Extract the [X, Y] coordinate from the center of the cell holding the provided text.  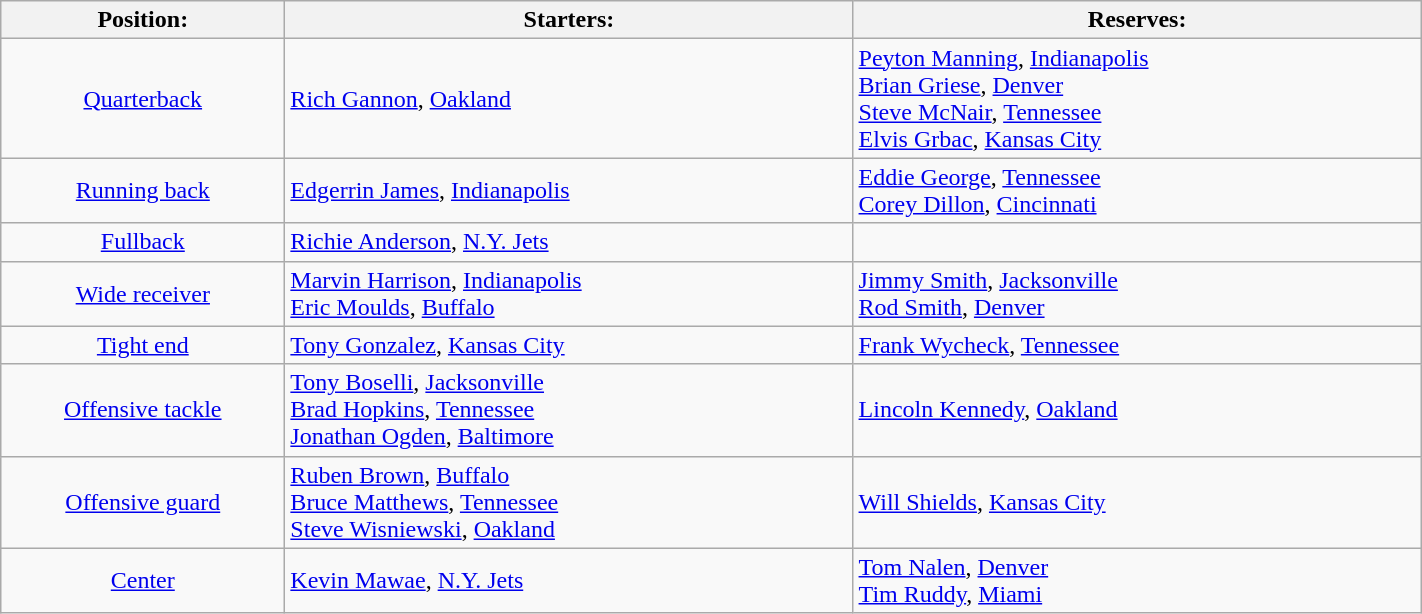
Kevin Mawae, N.Y. Jets [569, 580]
Position: [143, 20]
Reserves: [1137, 20]
Tom Nalen, Denver Tim Ruddy, Miami [1137, 580]
Peyton Manning, Indianapolis Brian Griese, Denver Steve McNair, Tennessee Elvis Grbac, Kansas City [1137, 98]
Ruben Brown, Buffalo Bruce Matthews, Tennessee Steve Wisniewski, Oakland [569, 502]
Center [143, 580]
Fullback [143, 242]
Tony Gonzalez, Kansas City [569, 345]
Tony Boselli, Jacksonville Brad Hopkins, Tennessee Jonathan Ogden, Baltimore [569, 410]
Will Shields, Kansas City [1137, 502]
Eddie George, Tennessee Corey Dillon, Cincinnati [1137, 190]
Richie Anderson, N.Y. Jets [569, 242]
Rich Gannon, Oakland [569, 98]
Offensive guard [143, 502]
Frank Wycheck, Tennessee [1137, 345]
Wide receiver [143, 294]
Quarterback [143, 98]
Running back [143, 190]
Jimmy Smith, Jacksonville Rod Smith, Denver [1137, 294]
Tight end [143, 345]
Lincoln Kennedy, Oakland [1137, 410]
Offensive tackle [143, 410]
Edgerrin James, Indianapolis [569, 190]
Starters: [569, 20]
Marvin Harrison, Indianapolis Eric Moulds, Buffalo [569, 294]
